Return the [x, y] coordinate for the center point of the cell that contains the specified text.  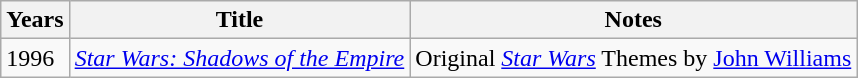
Notes [634, 20]
Title [240, 20]
1996 [35, 58]
Original Star Wars Themes by John Williams [634, 58]
Star Wars: Shadows of the Empire [240, 58]
Years [35, 20]
